For the text-containing cell, return its midpoint in [X, Y] coordinate format. 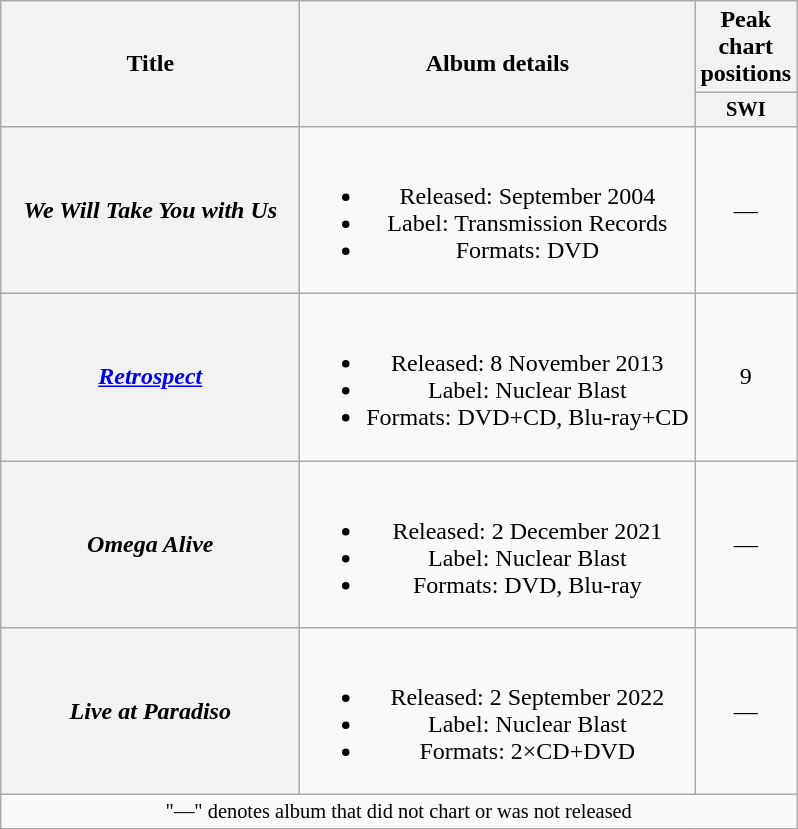
9 [746, 378]
Live at Paradiso [150, 712]
Retrospect [150, 378]
Album details [498, 64]
Peak chart positions [746, 47]
We Will Take You with Us [150, 210]
Released: 8 November 2013Label: Nuclear BlastFormats: DVD+CD, Blu-ray+CD [498, 378]
SWI [746, 110]
Title [150, 64]
"—" denotes album that did not chart or was not released [399, 812]
Released: September 2004Label: Transmission RecordsFormats: DVD [498, 210]
Released: 2 December 2021Label: Nuclear BlastFormats: DVD, Blu-ray [498, 544]
Released: 2 September 2022Label: Nuclear BlastFormats: 2×CD+DVD [498, 712]
Omega Alive [150, 544]
